Determine the (X, Y) coordinate at the center of the cell enclosing the given text.  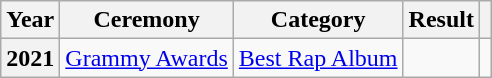
Best Rap Album (318, 58)
Category (318, 20)
Ceremony (147, 20)
Grammy Awards (147, 58)
Result (441, 20)
Year (30, 20)
2021 (30, 58)
